Identify which cell holds the provided text, then report its [x, y] central coordinate. 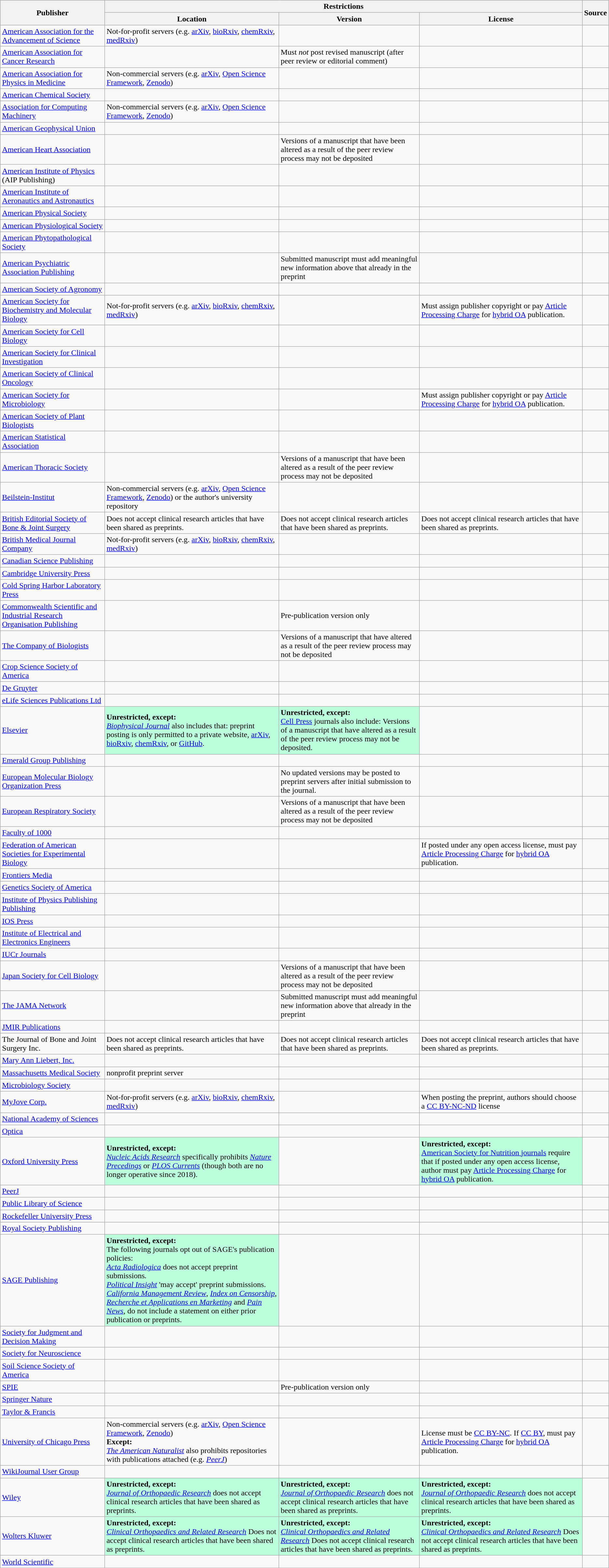
Genetics Society of America [53, 887]
Soil Science Society of America [53, 1370]
Federation of American Societies for Experimental Biology [53, 854]
World Scientific [53, 1561]
British Editorial Society of Bone & Joint Surgery [53, 523]
Faculty of 1000 [53, 833]
Springer Nature [53, 1399]
Beilstein-Institut [53, 497]
SAGE Publishing [53, 1280]
Japan Society for Cell Biology [53, 976]
American Society for Cell Biology [53, 336]
Crop Science Society of America [53, 671]
IUCr Journals [53, 955]
De Gruyter [53, 688]
American Statistical Association [53, 441]
Publisher [53, 13]
American Heart Association [53, 149]
Source [595, 13]
Canadian Science Publishing [53, 561]
SPIE [53, 1387]
American Society for Microbiology [53, 399]
American Society of Plant Biologists [53, 421]
Must not post revised manuscript (after peer review or editorial comment) [349, 57]
American Phytopathological Society [53, 242]
Institute of Physics Publishing Publishing [53, 904]
Institute of Electrical and Electronics Engineers [53, 938]
American Society for Biochemistry and Molecular Biology [53, 310]
Optica [53, 1131]
nonprofit preprint server [192, 1073]
When posting the preprint, authors should choose a CC BY-NC-ND license [501, 1102]
Versions of a manuscript that have altered as a result of the peer review process may not be deposited [349, 646]
American Society of Agronomy [53, 289]
American Association for Cancer Research [53, 57]
American Society for Clinical Investigation [53, 357]
American Association for the Advancement of Science [53, 36]
Elsevier [53, 730]
Emerald Group Publishing [53, 760]
WikiJournal User Group [53, 1472]
Association for Computing Machinery [53, 111]
Microbiology Society [53, 1085]
American Psychiatric Association Publishing [53, 268]
Mary Ann Liebert, Inc. [53, 1060]
American Society of Clinical Oncology [53, 378]
PeerJ [53, 1191]
American Thoracic Society [53, 467]
Public Library of Science [53, 1203]
European Respiratory Society [53, 811]
Oxford University Press [53, 1161]
Rockefeller University Press [53, 1216]
No updated versions may be posted to preprint servers after initial submission to the journal. [349, 781]
IOS Press [53, 921]
Wiley [53, 1497]
American Institute of Physics (AIP Publishing) [53, 175]
License [501, 19]
License must be CC BY-NC. If CC BY, must pay Article Processing Charge for hybrid OA publication. [501, 1442]
If posted under any open access license, must pay Article Processing Charge for hybrid OA publication. [501, 854]
Cambridge University Press [53, 573]
Society for Judgment and Decision Making [53, 1337]
American Physiological Society [53, 226]
JMIR Publications [53, 1027]
Massachusetts Medical Society [53, 1073]
MyJove Corp. [53, 1102]
Taylor & Francis [53, 1412]
Society for Neuroscience [53, 1353]
Restrictions [344, 7]
British Medical Journal Company [53, 544]
Royal Society Publishing [53, 1228]
Commonwealth Scientific and Industrial Research Organisation Publishing [53, 616]
American Physical Society [53, 213]
Wolters Kluwer [53, 1536]
Frontiers Media [53, 875]
The JAMA Network [53, 1006]
The Company of Biologists [53, 646]
The Journal of Bone and Joint Surgery Inc. [53, 1044]
National Academy of Sciences [53, 1119]
American Institute of Aeronautics and Astronautics [53, 196]
Cold Spring Harbor Laboratory Press [53, 590]
University of Chicago Press [53, 1442]
European Molecular Biology Organization Press [53, 781]
American Association for Physics in Medicine [53, 78]
Location [192, 19]
American Geophysical Union [53, 128]
Version [349, 19]
Non-commercial servers (e.g. arXiv, Open Science Framework, Zenodo) or the author's university repository [192, 497]
American Chemical Society [53, 95]
eLife Sciences Publications Ltd [53, 700]
